Capture the cell that displays the provided text and extract its (X, Y) central coordinate. 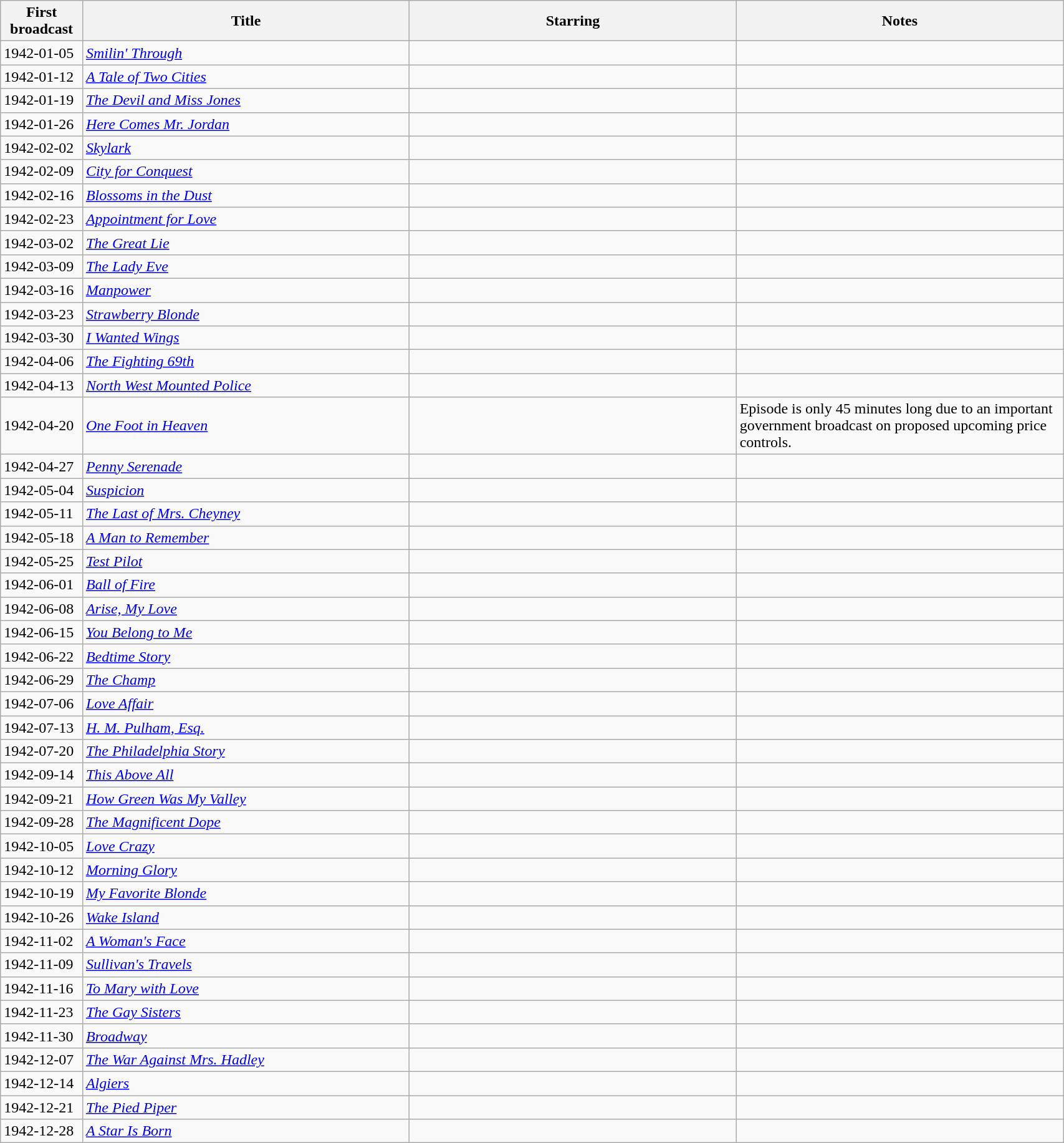
1942-12-28 (42, 1131)
A Woman's Face (246, 941)
The War Against Mrs. Hadley (246, 1059)
1942-11-09 (42, 965)
Episode is only 45 minutes long due to an important government broadcast on proposed upcoming price controls. (899, 426)
My Favorite Blonde (246, 894)
The Lady Eve (246, 266)
The Champ (246, 680)
To Mary with Love (246, 988)
Bedtime Story (246, 656)
1942-05-11 (42, 514)
Love Crazy (246, 846)
1942-10-19 (42, 894)
This Above All (246, 775)
Wake Island (246, 917)
Arise, My Love (246, 609)
How Green Was My Valley (246, 799)
1942-10-26 (42, 917)
1942-05-25 (42, 561)
1942-01-19 (42, 100)
1942-11-30 (42, 1036)
Manpower (246, 290)
1942-02-23 (42, 219)
The Philadelphia Story (246, 751)
1942-05-04 (42, 490)
Suspicion (246, 490)
1942-09-28 (42, 822)
Morning Glory (246, 870)
The Fighting 69th (246, 362)
1942-07-06 (42, 703)
Ball of Fire (246, 585)
1942-09-21 (42, 799)
Notes (899, 21)
Here Comes Mr. Jordan (246, 124)
1942-12-21 (42, 1107)
One Foot in Heaven (246, 426)
The Pied Piper (246, 1107)
A Star Is Born (246, 1131)
1942-03-16 (42, 290)
Test Pilot (246, 561)
I Wanted Wings (246, 338)
Love Affair (246, 703)
1942-06-08 (42, 609)
The Great Lie (246, 243)
North West Mounted Police (246, 385)
City for Conquest (246, 171)
1942-02-02 (42, 148)
1942-05-18 (42, 538)
Broadway (246, 1036)
1942-09-14 (42, 775)
Blossoms in the Dust (246, 195)
1942-01-05 (42, 53)
1942-11-23 (42, 1012)
Title (246, 21)
1942-10-12 (42, 870)
1942-01-26 (42, 124)
1942-03-09 (42, 266)
1942-10-05 (42, 846)
1942-06-29 (42, 680)
1942-12-14 (42, 1083)
1942-12-07 (42, 1059)
1942-03-30 (42, 338)
You Belong to Me (246, 632)
1942-04-20 (42, 426)
1942-11-16 (42, 988)
The Last of Mrs. Cheyney (246, 514)
1942-04-27 (42, 466)
First broadcast (42, 21)
1942-06-22 (42, 656)
Penny Serenade (246, 466)
A Man to Remember (246, 538)
The Devil and Miss Jones (246, 100)
Starring (573, 21)
Strawberry Blonde (246, 314)
Skylark (246, 148)
A Tale of Two Cities (246, 77)
1942-02-16 (42, 195)
1942-07-20 (42, 751)
1942-11-02 (42, 941)
1942-03-02 (42, 243)
Algiers (246, 1083)
Smilin' Through (246, 53)
1942-02-09 (42, 171)
1942-04-13 (42, 385)
Sullivan's Travels (246, 965)
1942-06-15 (42, 632)
The Magnificent Dope (246, 822)
1942-04-06 (42, 362)
H. M. Pulham, Esq. (246, 728)
Appointment for Love (246, 219)
1942-07-13 (42, 728)
1942-01-12 (42, 77)
The Gay Sisters (246, 1012)
1942-06-01 (42, 585)
1942-03-23 (42, 314)
